Find where the given text appears and provide that cell's center as (x, y) coordinate. 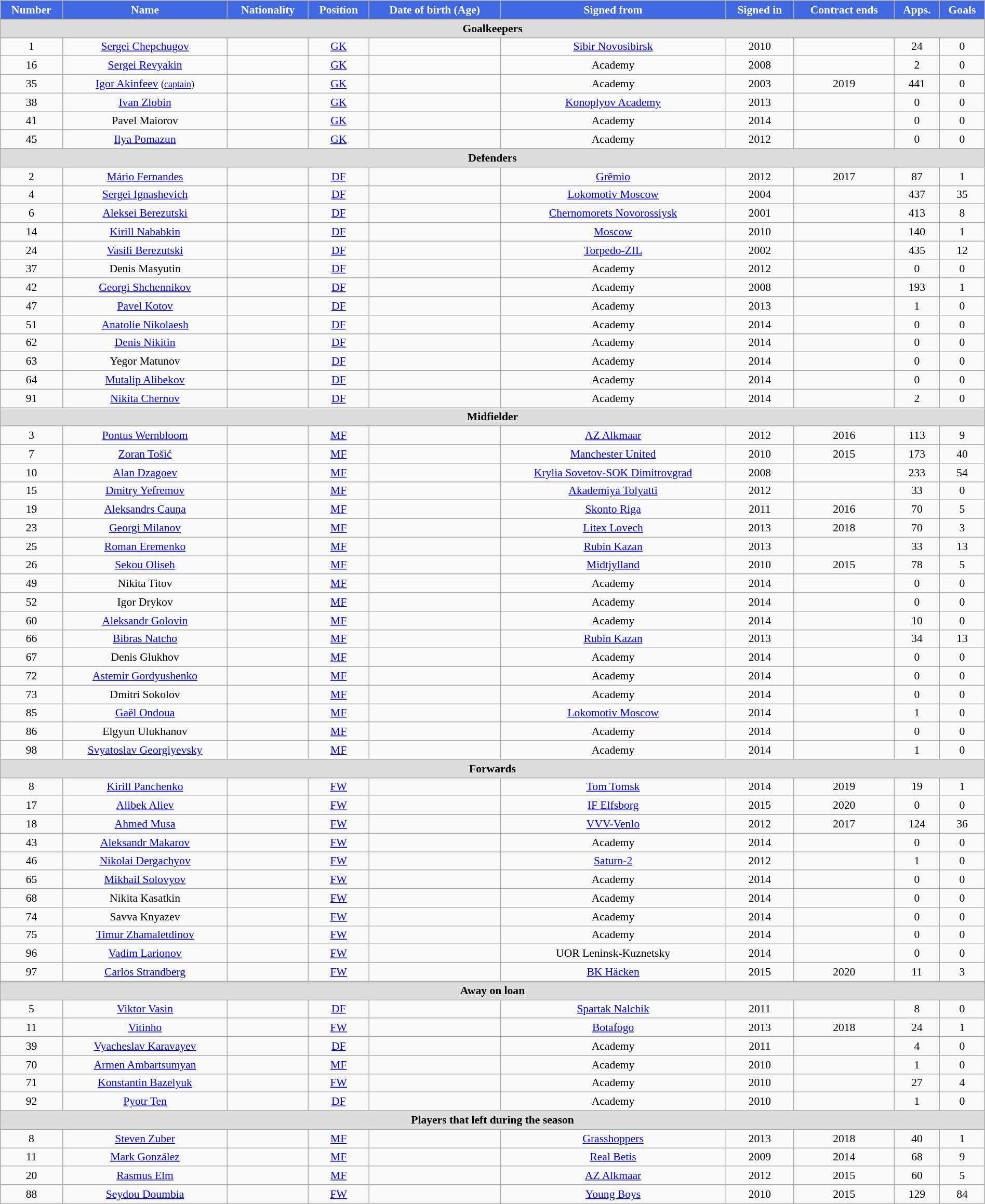
37 (31, 269)
Grêmio (613, 177)
Denis Masyutin (145, 269)
Seydou Doumbia (145, 1194)
14 (31, 232)
97 (31, 972)
Anatolie Nikolaesh (145, 325)
7 (31, 454)
Gaël Ondoua (145, 713)
Nikita Titov (145, 584)
Mário Fernandes (145, 177)
65 (31, 880)
Aleksei Berezutski (145, 213)
25 (31, 546)
Skonto Riga (613, 510)
45 (31, 140)
75 (31, 935)
Alibek Aliev (145, 806)
Goals (962, 10)
Kirill Panchenko (145, 787)
2003 (760, 84)
52 (31, 602)
Apps. (916, 10)
23 (31, 528)
Young Boys (613, 1194)
Real Betis (613, 1157)
Yegor Matunov (145, 362)
Mutalip Alibekov (145, 380)
113 (916, 436)
Sekou Oliseh (145, 565)
Bibras Natcho (145, 639)
Nationality (268, 10)
Contract ends (844, 10)
2002 (760, 250)
Midfielder (492, 417)
91 (31, 398)
Timur Zhamaletdinov (145, 935)
34 (916, 639)
Akademiya Tolyatti (613, 491)
Midtjylland (613, 565)
233 (916, 473)
88 (31, 1194)
Name (145, 10)
Igor Akinfeev (captain) (145, 84)
173 (916, 454)
6 (31, 213)
Position (339, 10)
46 (31, 861)
87 (916, 177)
Aleksandrs Cauņa (145, 510)
124 (916, 824)
Mikhail Solovyov (145, 880)
Forwards (492, 769)
18 (31, 824)
Elgyun Ulukhanov (145, 732)
Tom Tomsk (613, 787)
86 (31, 732)
54 (962, 473)
Konoplyov Academy (613, 102)
Dmitri Sokolov (145, 694)
38 (31, 102)
Svyatoslav Georgiyevsky (145, 750)
63 (31, 362)
Away on loan (492, 991)
Litex Lovech (613, 528)
Sergei Chepchugov (145, 47)
VVV-Venlo (613, 824)
UOR Leninsk-Kuznetsky (613, 954)
Sergei Revyakin (145, 65)
27 (916, 1083)
Saturn-2 (613, 861)
2004 (760, 195)
BK Häcken (613, 972)
72 (31, 676)
IF Elfsborg (613, 806)
96 (31, 954)
Vyacheslav Karavayev (145, 1046)
129 (916, 1194)
15 (31, 491)
Signed from (613, 10)
Dmitry Yefremov (145, 491)
Savva Knyazev (145, 917)
Date of birth (Age) (435, 10)
85 (31, 713)
47 (31, 306)
Ivan Zlobin (145, 102)
78 (916, 565)
Players that left during the season (492, 1120)
17 (31, 806)
12 (962, 250)
Roman Eremenko (145, 546)
Chernomorets Novorossiysk (613, 213)
43 (31, 842)
Sergei Ignashevich (145, 195)
Manchester United (613, 454)
Zoran Tošić (145, 454)
Goalkeepers (492, 29)
Astemir Gordyushenko (145, 676)
Denis Nikitin (145, 343)
Igor Drykov (145, 602)
Signed in (760, 10)
Armen Ambartsumyan (145, 1065)
441 (916, 84)
Grasshoppers (613, 1139)
20 (31, 1176)
2009 (760, 1157)
Defenders (492, 158)
Rasmus Elm (145, 1176)
413 (916, 213)
Pavel Kotov (145, 306)
Alan Dzagoev (145, 473)
Nikita Kasatkin (145, 898)
Steven Zuber (145, 1139)
Botafogo (613, 1028)
437 (916, 195)
193 (916, 288)
Torpedo-ZIL (613, 250)
Viktor Vasin (145, 1009)
51 (31, 325)
Aleksandr Makarov (145, 842)
Ahmed Musa (145, 824)
67 (31, 658)
26 (31, 565)
42 (31, 288)
Pavel Maiorov (145, 121)
64 (31, 380)
Number (31, 10)
Spartak Nalchik (613, 1009)
98 (31, 750)
Konstantin Bazelyuk (145, 1083)
Vadim Larionov (145, 954)
Aleksandr Golovin (145, 621)
39 (31, 1046)
16 (31, 65)
49 (31, 584)
41 (31, 121)
140 (916, 232)
Georgi Milanov (145, 528)
74 (31, 917)
Denis Glukhov (145, 658)
Krylia Sovetov-SOK Dimitrovgrad (613, 473)
Nikolai Dergachyov (145, 861)
Mark González (145, 1157)
62 (31, 343)
Kirill Nababkin (145, 232)
Carlos Strandberg (145, 972)
Ilya Pomazun (145, 140)
2001 (760, 213)
92 (31, 1102)
Moscow (613, 232)
Georgi Shchennikov (145, 288)
Nikita Chernov (145, 398)
435 (916, 250)
73 (31, 694)
66 (31, 639)
Pontus Wernbloom (145, 436)
Vitinho (145, 1028)
71 (31, 1083)
84 (962, 1194)
Vasili Berezutski (145, 250)
Pyotr Ten (145, 1102)
Sibir Novosibirsk (613, 47)
36 (962, 824)
